Capture the cell that displays the provided text and extract its (x, y) central coordinate. 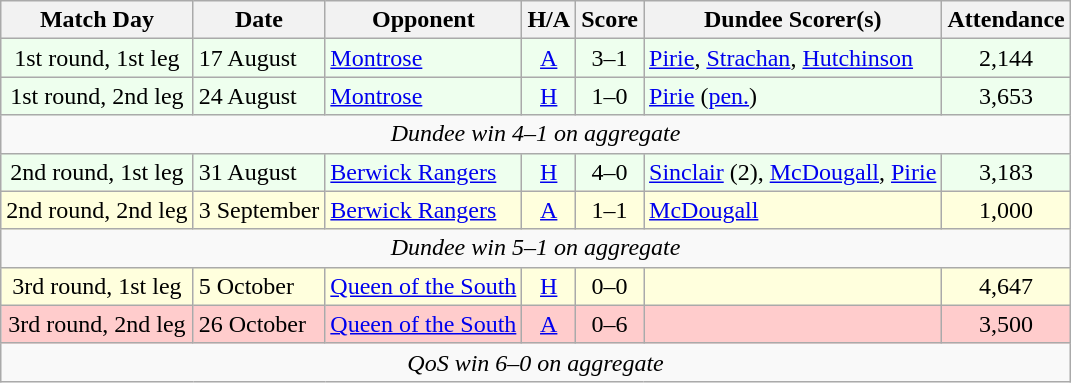
2nd round, 2nd leg (97, 210)
17 August (259, 58)
31 August (259, 172)
Dundee Scorer(s) (793, 20)
Pirie, Strachan, Hutchinson (793, 58)
Attendance (1006, 20)
1–0 (610, 96)
3,183 (1006, 172)
26 October (259, 324)
H/A (549, 20)
Score (610, 20)
McDougall (793, 210)
Date (259, 20)
2,144 (1006, 58)
3 September (259, 210)
Dundee win 4–1 on aggregate (536, 134)
3,653 (1006, 96)
5 October (259, 286)
Match Day (97, 20)
QoS win 6–0 on aggregate (536, 362)
3rd round, 1st leg (97, 286)
0–6 (610, 324)
3,500 (1006, 324)
2nd round, 1st leg (97, 172)
4,647 (1006, 286)
Opponent (424, 20)
Sinclair (2), McDougall, Pirie (793, 172)
1–1 (610, 210)
Dundee win 5–1 on aggregate (536, 248)
1st round, 1st leg (97, 58)
3–1 (610, 58)
0–0 (610, 286)
Pirie (pen.) (793, 96)
24 August (259, 96)
4–0 (610, 172)
1,000 (1006, 210)
3rd round, 2nd leg (97, 324)
1st round, 2nd leg (97, 96)
